From the cell containing the given text, extract its center point as [X, Y] coordinate. 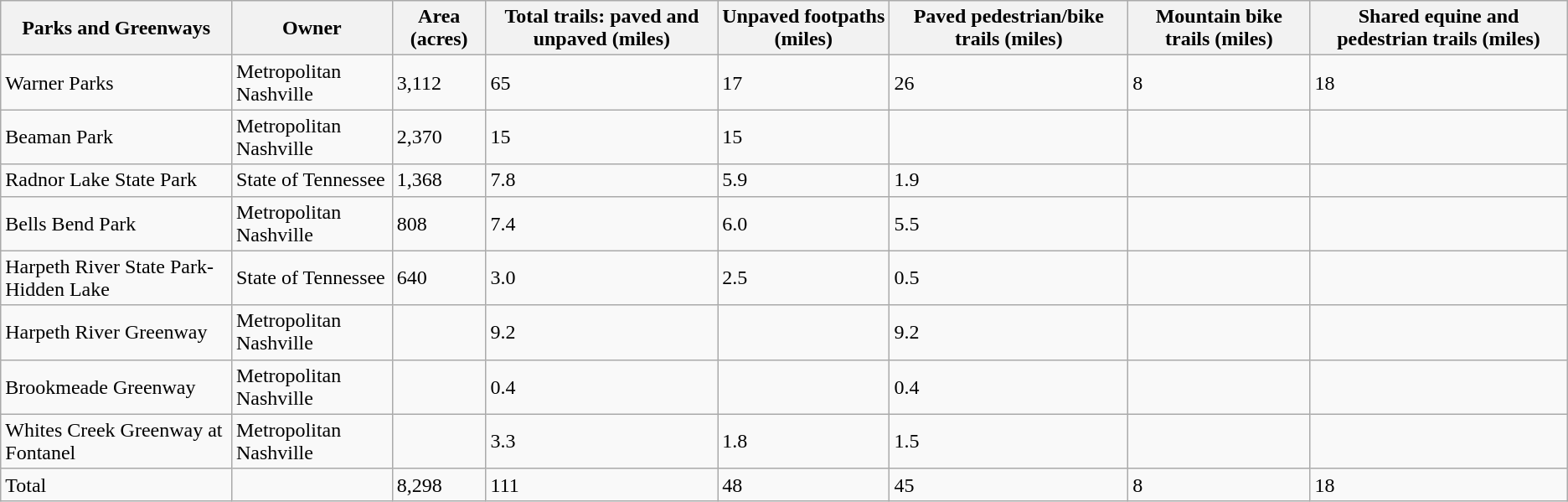
Beaman Park [116, 137]
Bells Bend Park [116, 223]
Harpeth River Greenway [116, 332]
Unpaved footpaths (miles) [804, 28]
Brookmeade Greenway [116, 387]
Whites Creek Greenway at Fontanel [116, 441]
1.9 [1008, 180]
65 [601, 82]
808 [439, 223]
8,298 [439, 484]
0.5 [1008, 278]
3,112 [439, 82]
Parks and Greenways [116, 28]
2.5 [804, 278]
3.0 [601, 278]
5.9 [804, 180]
7.4 [601, 223]
1.8 [804, 441]
17 [804, 82]
3.3 [601, 441]
Owner [312, 28]
1,368 [439, 180]
640 [439, 278]
Shared equine and pedestrian trails (miles) [1439, 28]
2,370 [439, 137]
Warner Parks [116, 82]
111 [601, 484]
1.5 [1008, 441]
45 [1008, 484]
Harpeth River State Park-Hidden Lake [116, 278]
Area (acres) [439, 28]
Total [116, 484]
26 [1008, 82]
Radnor Lake State Park [116, 180]
6.0 [804, 223]
Mountain bike trails (miles) [1220, 28]
48 [804, 484]
Total trails: paved and unpaved (miles) [601, 28]
7.8 [601, 180]
5.5 [1008, 223]
Paved pedestrian/bike trails (miles) [1008, 28]
